For the text-containing cell, return its midpoint in [x, y] coordinate format. 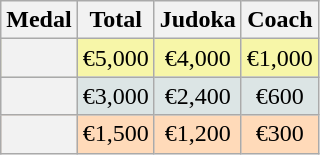
€300 [280, 134]
€4,000 [198, 58]
€1,500 [116, 134]
Judoka [198, 20]
€3,000 [116, 96]
Total [116, 20]
€1,200 [198, 134]
€5,000 [116, 58]
€1,000 [280, 58]
€2,400 [198, 96]
Coach [280, 20]
€600 [280, 96]
Medal [39, 20]
